Search for the cell housing the specified text and yield its [x, y] center coordinate. 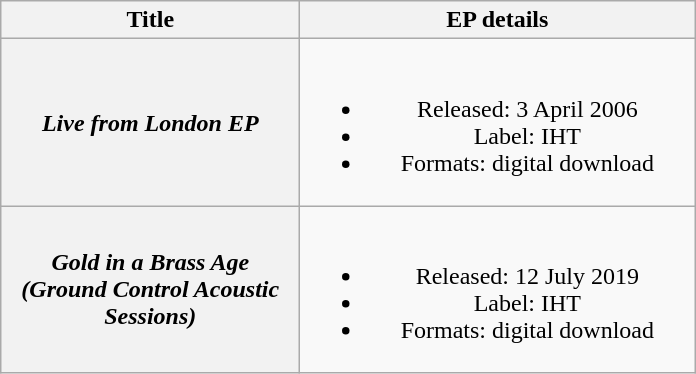
Released: 3 April 2006Label: IHTFormats: digital download [498, 122]
Released: 12 July 2019Label: IHTFormats: digital download [498, 290]
Title [150, 20]
EP details [498, 20]
Gold in a Brass Age (Ground Control Acoustic Sessions) [150, 290]
Live from London EP [150, 122]
